Pinpoint the cell where the given text exists, returning its (X, Y) midpoint coordinate. 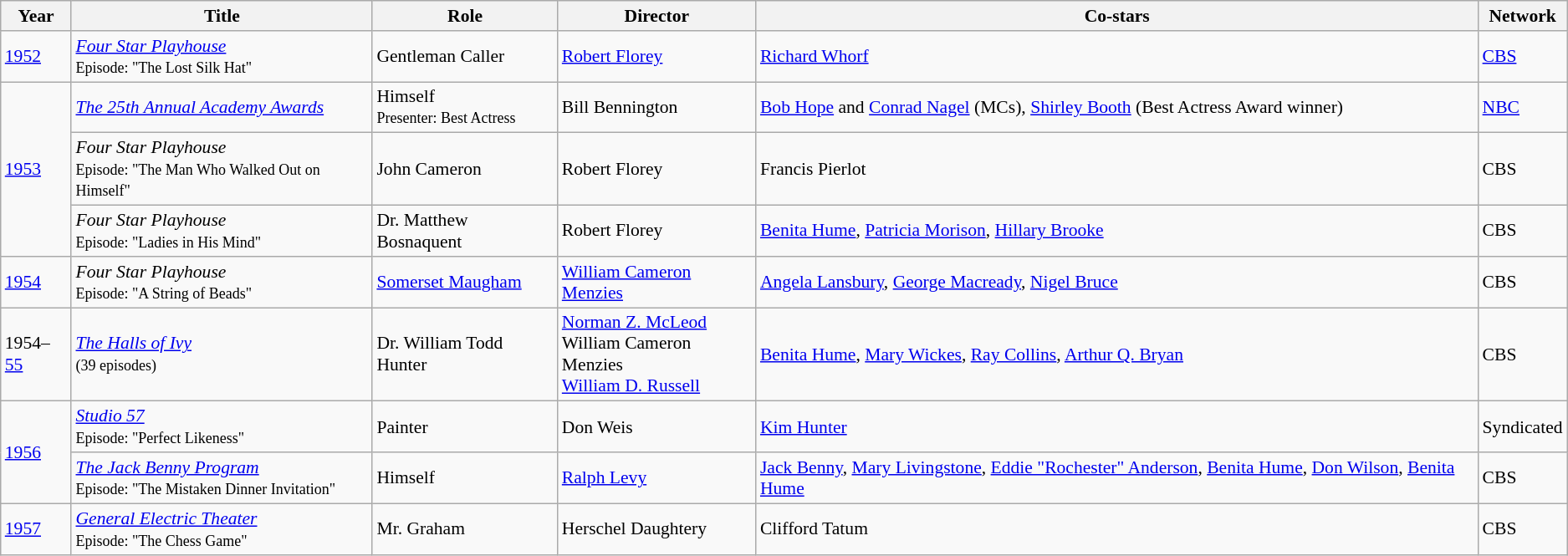
HimselfPresenter: Best Actress (465, 107)
Four Star PlayhouseEpisode: "Ladies in His Mind" (222, 231)
John Cameron (465, 169)
Painter (465, 426)
Co-stars (1117, 16)
1956 (37, 452)
1953 (37, 169)
Four Star PlayhouseEpisode: "The Lost Silk Hat" (222, 57)
Role (465, 16)
Year (37, 16)
Four Star PlayhouseEpisode: "A String of Beads" (222, 283)
Don Weis (657, 426)
Angela Lansbury, George Macready, Nigel Bruce (1117, 283)
Francis Pierlot (1117, 169)
Studio 57Episode: "Perfect Likeness" (222, 426)
Dr. Matthew Bosnaquent (465, 231)
1952 (37, 57)
Norman Z. McLeodWilliam Cameron MenziesWilliam D. Russell (657, 355)
Gentleman Caller (465, 57)
Ralph Levy (657, 478)
Herschel Daughtery (657, 528)
Network (1523, 16)
1954 (37, 283)
Mr. Graham (465, 528)
Director (657, 16)
Benita Hume, Mary Wickes, Ray Collins, Arthur Q. Bryan (1117, 355)
Himself (465, 478)
1954–55 (37, 355)
The Jack Benny ProgramEpisode: "The Mistaken Dinner Invitation" (222, 478)
The Halls of Ivy(39 episodes) (222, 355)
General Electric TheaterEpisode: "The Chess Game" (222, 528)
Four Star PlayhouseEpisode: "The Man Who Walked Out on Himself" (222, 169)
Somerset Maugham (465, 283)
Clifford Tatum (1117, 528)
Title (222, 16)
Kim Hunter (1117, 426)
William Cameron Menzies (657, 283)
Jack Benny, Mary Livingstone, Eddie "Rochester" Anderson, Benita Hume, Don Wilson, Benita Hume (1117, 478)
Bill Bennington (657, 107)
Dr. William Todd Hunter (465, 355)
1957 (37, 528)
Richard Whorf (1117, 57)
Syndicated (1523, 426)
Bob Hope and Conrad Nagel (MCs), Shirley Booth (Best Actress Award winner) (1117, 107)
The 25th Annual Academy Awards (222, 107)
Benita Hume, Patricia Morison, Hillary Brooke (1117, 231)
NBC (1523, 107)
